Identify which cell holds the provided text, then report its (X, Y) central coordinate. 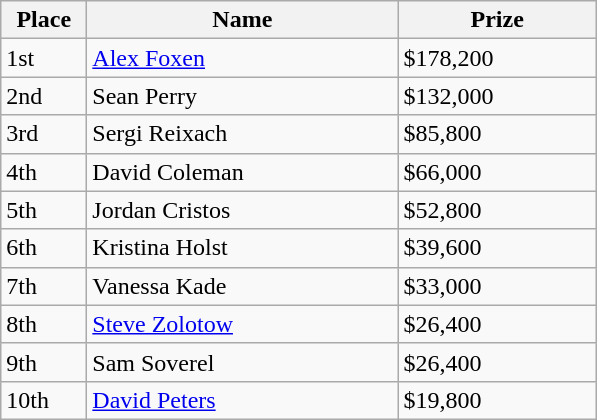
Sergi Reixach (242, 134)
6th (44, 248)
$66,000 (498, 172)
Sam Soverel (242, 362)
$52,800 (498, 210)
Vanessa Kade (242, 286)
1st (44, 58)
Kristina Holst (242, 248)
8th (44, 324)
David Coleman (242, 172)
$85,800 (498, 134)
Prize (498, 20)
$132,000 (498, 96)
Name (242, 20)
$39,600 (498, 248)
3rd (44, 134)
2nd (44, 96)
$33,000 (498, 286)
9th (44, 362)
$178,200 (498, 58)
4th (44, 172)
Sean Perry (242, 96)
10th (44, 400)
Place (44, 20)
Steve Zolotow (242, 324)
Jordan Cristos (242, 210)
Alex Foxen (242, 58)
David Peters (242, 400)
5th (44, 210)
7th (44, 286)
$19,800 (498, 400)
